Scan for the cell matching the given text and deliver its (x, y) coordinate at center. 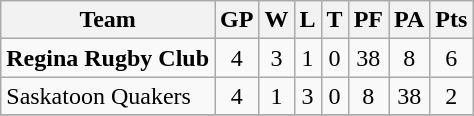
Regina Rugby Club (108, 58)
PF (368, 20)
Team (108, 20)
GP (237, 20)
Saskatoon Quakers (108, 96)
2 (452, 96)
PA (410, 20)
L (308, 20)
T (334, 20)
W (276, 20)
6 (452, 58)
Pts (452, 20)
